Output the (x, y) coordinate of the center of the cell containing the given text.  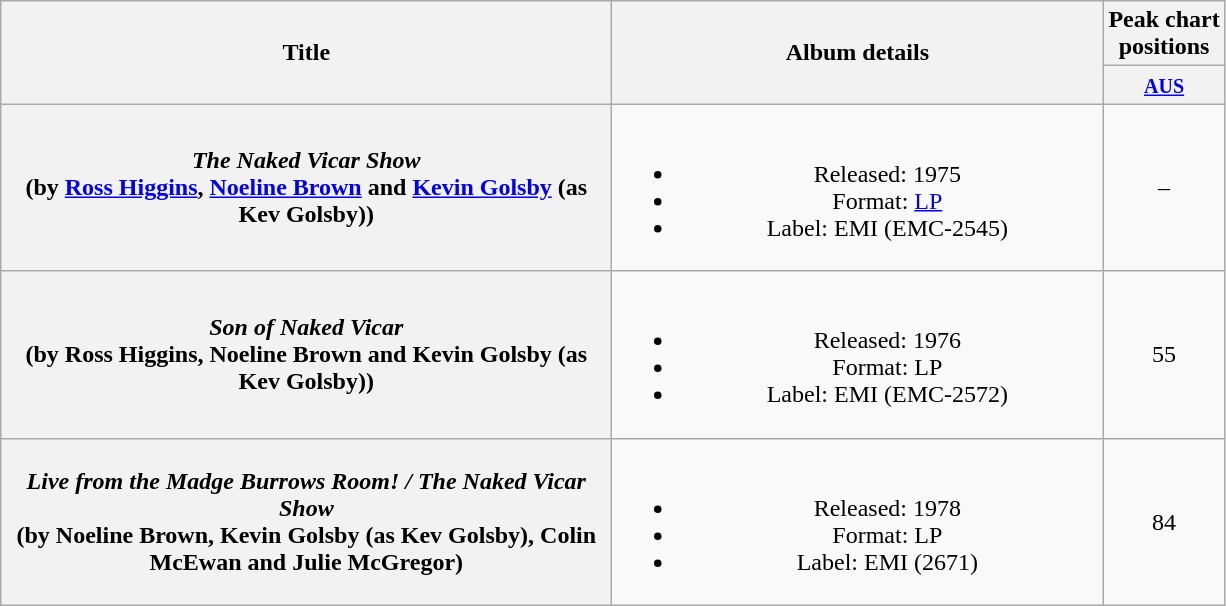
The Naked Vicar Show (by Ross Higgins, Noeline Brown and Kevin Golsby (as Kev Golsby)) (306, 188)
Released: 1978Format: LPLabel: EMI (2671) (858, 522)
84 (1164, 522)
55 (1164, 354)
Released: 1976Format: LPLabel: EMI (EMC-2572) (858, 354)
Title (306, 52)
Peak chartpositions (1164, 34)
– (1164, 188)
Son of Naked Vicar (by Ross Higgins, Noeline Brown and Kevin Golsby (as Kev Golsby)) (306, 354)
Album details (858, 52)
AUS (1164, 85)
Released: 1975Format: LPLabel: EMI (EMC-2545) (858, 188)
Live from the Madge Burrows Room! / The Naked Vicar Show(by Noeline Brown, Kevin Golsby (as Kev Golsby), Colin McEwan and Julie McGregor) (306, 522)
